Return (x, y) of the center of cell containing provided text 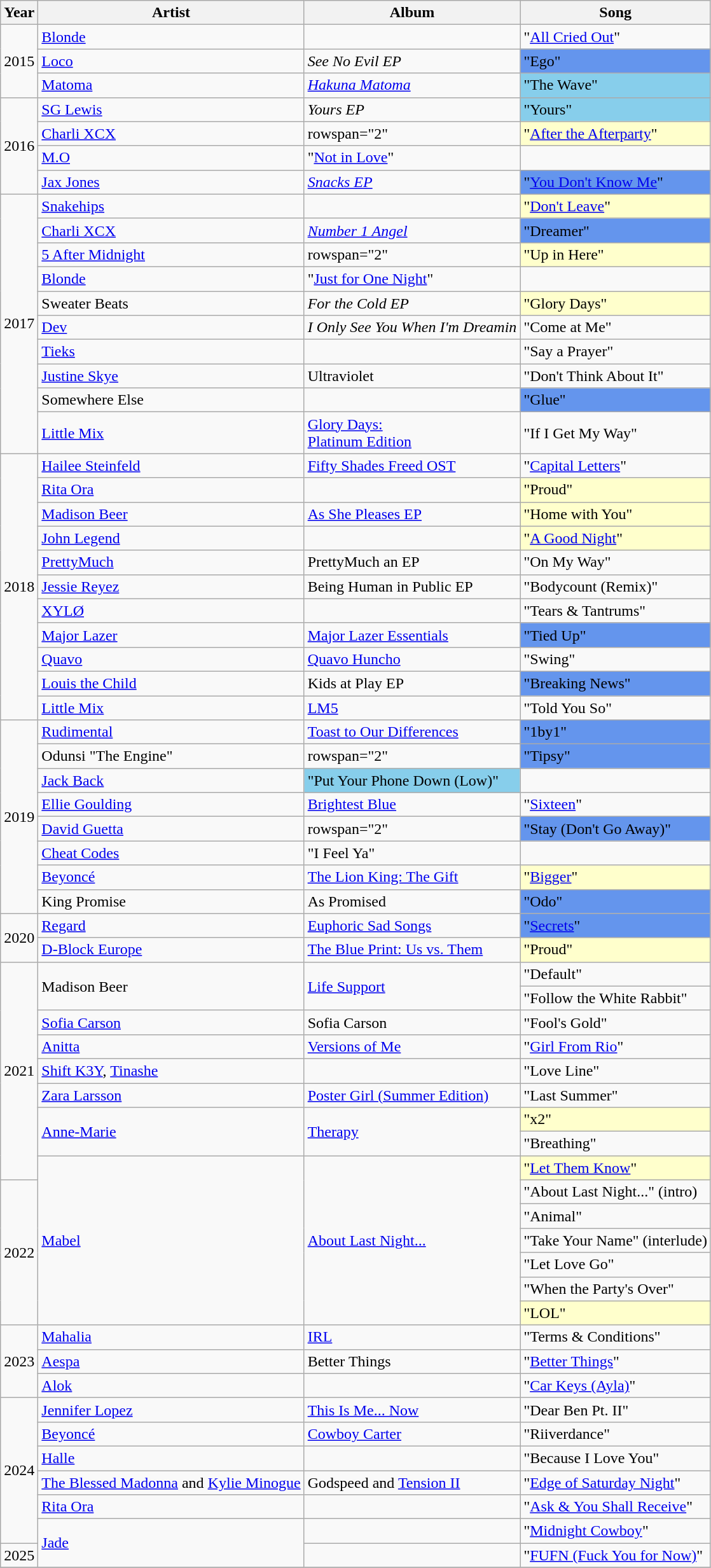
Louis the Child (171, 683)
"Stay (Don't Go Away)" (616, 829)
"Breathing" (616, 1144)
I Only See You When I'm Dreamin (412, 328)
Anitta (171, 1046)
PrettyMuch an EP (412, 562)
LM5 (412, 708)
D-Block Europe (171, 950)
Number 1 Angel (412, 230)
"When the Party's Over" (616, 1289)
"I Feel Ya" (412, 853)
"On My Way" (616, 562)
Aespa (171, 1361)
"Sixteen" (616, 805)
Regard (171, 926)
"A Good Night" (616, 538)
For the Cold EP (412, 303)
Dev (171, 328)
This Is Me... Now (412, 1410)
"Glue" (616, 400)
"Say a Prayer" (616, 352)
Justine Skye (171, 376)
Therapy (412, 1132)
2024 (19, 1470)
Poster Girl (Summer Edition) (412, 1095)
"Let Love Go" (616, 1265)
Major Lazer (171, 635)
Euphoric Sad Songs (412, 926)
"Not in Love" (412, 158)
Jax Jones (171, 182)
"1by1" (616, 732)
"Follow the White Rabbit" (616, 998)
XYLØ (171, 611)
"x2" (616, 1120)
SG Lewis (171, 109)
"Come at Me" (616, 328)
The Lion King: The Gift (412, 877)
Somewhere Else (171, 400)
"Midnight Cowboy" (616, 1531)
Sweater Beats (171, 303)
"Glory Days" (616, 303)
"Terms & Conditions" (616, 1337)
"Bigger" (616, 877)
"Riiverdance" (616, 1434)
"After the Afterparty" (616, 134)
"Better Things" (616, 1361)
"Edge of Saturday Night" (616, 1483)
"Capital Letters" (616, 466)
Versions of Me (412, 1046)
Halle (171, 1458)
Hailee Steinfeld (171, 466)
Loco (171, 61)
"Don't Think About It" (616, 376)
Hakuna Matoma (412, 85)
The Blessed Madonna and Kylie Minogue (171, 1483)
"Put Your Phone Down (Low)" (412, 781)
"Yours" (616, 109)
Snacks EP (412, 182)
As Promised (412, 901)
See No Evil EP (412, 61)
As She Pleases EP (412, 514)
"Just for One Night" (412, 279)
Jessie Reyez (171, 586)
Brightest Blue (412, 805)
Toast to Our Differences (412, 732)
PrettyMuch (171, 562)
"Told You So" (616, 708)
"Fool's Gold" (616, 1022)
Alok (171, 1385)
"Girl From Rio" (616, 1046)
Yours EP (412, 109)
Year (19, 13)
2023 (19, 1361)
"About Last Night..." (intro) (616, 1192)
"Tears & Tantrums" (616, 611)
Ellie Goulding (171, 805)
Mahalia (171, 1337)
Cowboy Carter (412, 1434)
"You Don't Know Me" (616, 182)
Godspeed and Tension II (412, 1483)
Album (412, 13)
"Animal" (616, 1216)
"Bodycount (Remix)" (616, 586)
Quavo Huncho (412, 659)
Matoma (171, 85)
"Because I Love You" (616, 1458)
"Swing" (616, 659)
"Breaking News" (616, 683)
Jack Back (171, 781)
Snakehips (171, 206)
Artist (171, 13)
John Legend (171, 538)
"Tied Up" (616, 635)
"Let Them Know" (616, 1168)
Zara Larsson (171, 1095)
Cheat Codes (171, 853)
2021 (19, 1071)
"Last Summer" (616, 1095)
Being Human in Public EP (412, 586)
"The Wave" (616, 85)
Quavo (171, 659)
Rudimental (171, 732)
Major Lazer Essentials (412, 635)
5 After Midnight (171, 254)
2020 (19, 938)
"FUFN (Fuck You for Now)" (616, 1555)
"All Cried Out" (616, 37)
2017 (19, 324)
Better Things (412, 1361)
M.O (171, 158)
"Secrets" (616, 926)
"Love Line" (616, 1071)
"Take Your Name" (interlude) (616, 1240)
"If I Get My Way" (616, 433)
"LOL" (616, 1313)
"Dreamer" (616, 230)
Song (616, 13)
2022 (19, 1252)
Anne-Marie (171, 1132)
Ultraviolet (412, 376)
2016 (19, 146)
Kids at Play EP (412, 683)
Mabel (171, 1240)
About Last Night... (412, 1240)
Glory Days:Platinum Edition (412, 433)
"Dear Ben Pt. II" (616, 1410)
"Default" (616, 974)
2015 (19, 61)
"Don't Leave" (616, 206)
Shift K3Y, Tinashe (171, 1071)
Fifty Shades Freed OST (412, 466)
Jade (171, 1543)
King Promise (171, 901)
2018 (19, 586)
The Blue Print: Us vs. Them (412, 950)
"Up in Here" (616, 254)
IRL (412, 1337)
Tieks (171, 352)
2019 (19, 817)
"Ego" (616, 61)
"Ask & You Shall Receive" (616, 1507)
2025 (19, 1555)
"Car Keys (Ayla)" (616, 1385)
David Guetta (171, 829)
Odunsi "The Engine" (171, 756)
Jennifer Lopez (171, 1410)
"Home with You" (616, 514)
Life Support (412, 986)
"Tipsy" (616, 756)
"Odo" (616, 901)
